Find where the given text appears and provide that cell's center as [X, Y] coordinate. 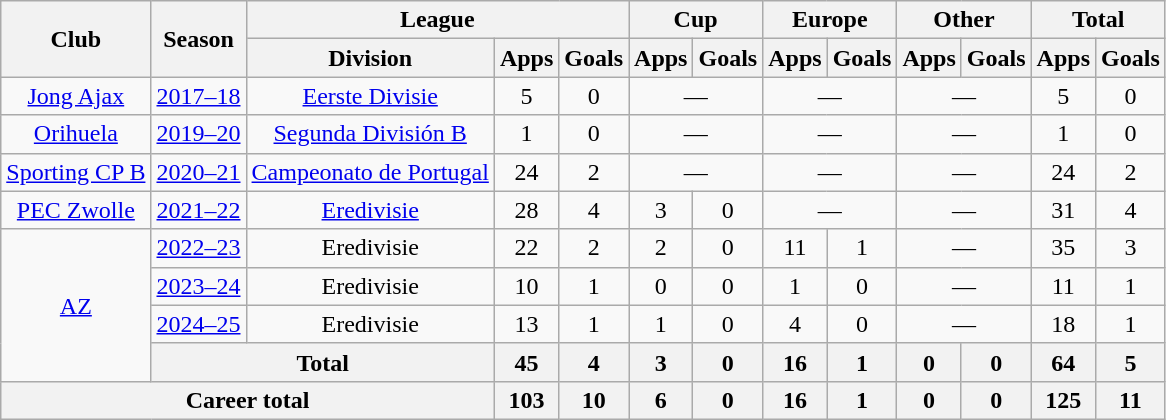
2023–24 [198, 286]
AZ [76, 305]
Career total [248, 400]
League [438, 20]
Sporting CP B [76, 172]
6 [661, 400]
Club [76, 39]
125 [1063, 400]
Segunda División B [370, 134]
Other [964, 20]
13 [526, 324]
Cup [696, 20]
103 [526, 400]
Division [370, 58]
Season [198, 39]
28 [526, 210]
2020–21 [198, 172]
2022–23 [198, 248]
2021–22 [198, 210]
35 [1063, 248]
2024–25 [198, 324]
2017–18 [198, 96]
Jong Ajax [76, 96]
Campeonato de Portugal [370, 172]
31 [1063, 210]
18 [1063, 324]
Eerste Divisie [370, 96]
2019–20 [198, 134]
Orihuela [76, 134]
22 [526, 248]
Europe [830, 20]
64 [1063, 362]
45 [526, 362]
PEC Zwolle [76, 210]
